Output the (x, y) coordinate of the center of the cell containing the given text.  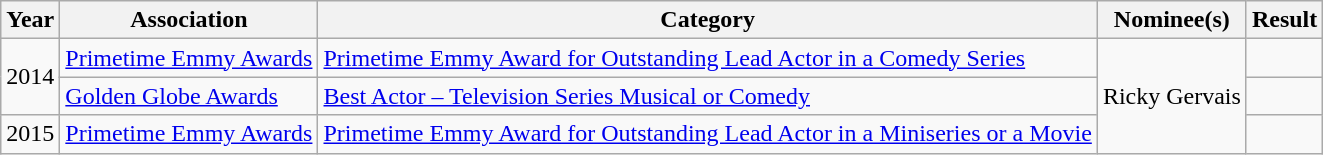
Best Actor – Television Series Musical or Comedy (708, 96)
Result (1284, 20)
Year (30, 20)
Primetime Emmy Award for Outstanding Lead Actor in a Miniseries or a Movie (708, 134)
Ricky Gervais (1172, 96)
Association (189, 20)
Primetime Emmy Award for Outstanding Lead Actor in a Comedy Series (708, 58)
Golden Globe Awards (189, 96)
Nominee(s) (1172, 20)
Category (708, 20)
2015 (30, 134)
2014 (30, 77)
